Find where the given text appears and provide that cell's center as (X, Y) coordinate. 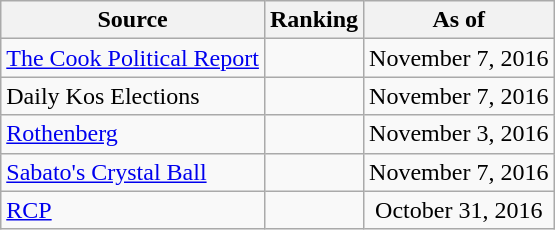
Ranking (314, 20)
Rothenberg (133, 134)
RCP (133, 210)
Daily Kos Elections (133, 96)
October 31, 2016 (459, 210)
The Cook Political Report (133, 58)
Source (133, 20)
Sabato's Crystal Ball (133, 172)
November 3, 2016 (459, 134)
As of (459, 20)
